For the text-containing cell, return its midpoint in (X, Y) coordinate format. 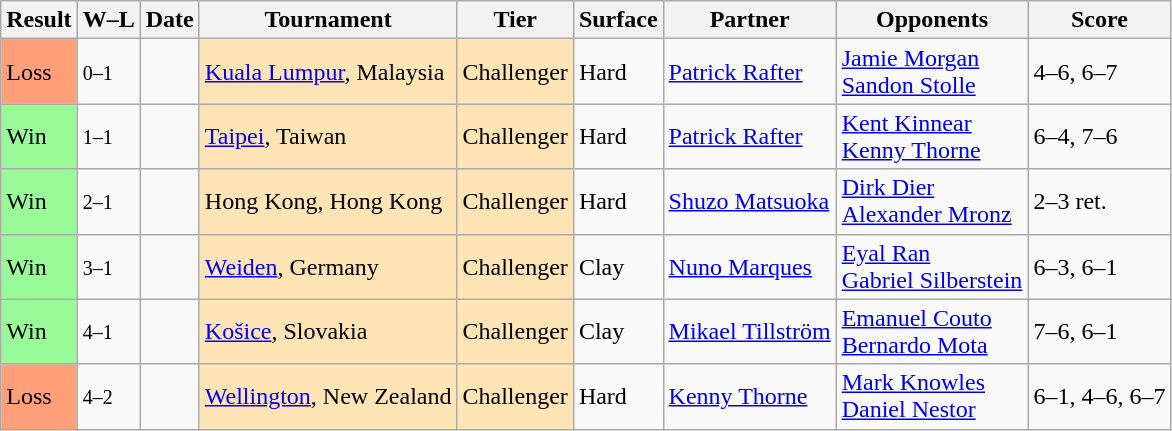
Mark Knowles Daniel Nestor (932, 396)
Tier (515, 20)
Date (170, 20)
Opponents (932, 20)
Kuala Lumpur, Malaysia (328, 72)
4–2 (108, 396)
Mikael Tillström (750, 332)
Kenny Thorne (750, 396)
Dirk Dier Alexander Mronz (932, 202)
Result (39, 20)
Score (1100, 20)
2–3 ret. (1100, 202)
Wellington, New Zealand (328, 396)
6–3, 6–1 (1100, 266)
W–L (108, 20)
4–6, 6–7 (1100, 72)
Taipei, Taiwan (328, 136)
0–1 (108, 72)
Kent Kinnear Kenny Thorne (932, 136)
Tournament (328, 20)
Shuzo Matsuoka (750, 202)
Nuno Marques (750, 266)
1–1 (108, 136)
Surface (618, 20)
4–1 (108, 332)
Weiden, Germany (328, 266)
3–1 (108, 266)
Emanuel Couto Bernardo Mota (932, 332)
Partner (750, 20)
6–4, 7–6 (1100, 136)
Eyal Ran Gabriel Silberstein (932, 266)
2–1 (108, 202)
Hong Kong, Hong Kong (328, 202)
6–1, 4–6, 6–7 (1100, 396)
7–6, 6–1 (1100, 332)
Jamie Morgan Sandon Stolle (932, 72)
Košice, Slovakia (328, 332)
